Detect which cell encompasses the target text, then output its [x, y] center coordinate. 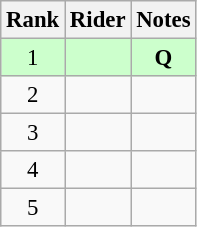
Rider [98, 20]
2 [33, 95]
4 [33, 170]
5 [33, 208]
Rank [33, 20]
1 [33, 58]
3 [33, 133]
Notes [164, 20]
Q [164, 58]
